Determine the [x, y] coordinate at the center of the cell enclosing the given text.  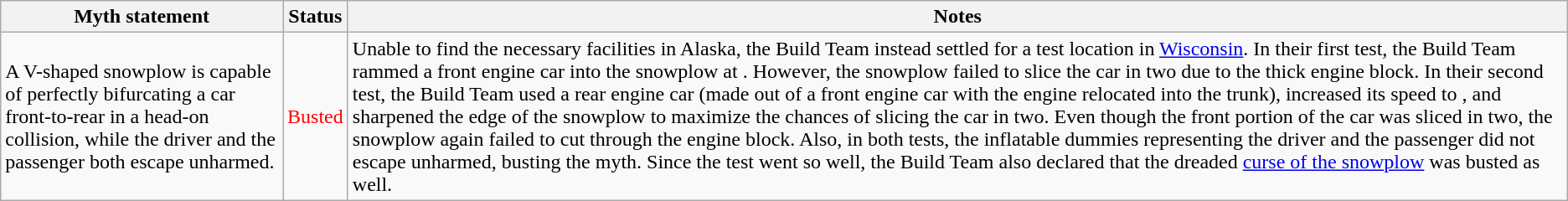
Notes [957, 17]
Status [316, 17]
Busted [316, 116]
Myth statement [142, 17]
